Locate the cell with the specified text and output its (x, y) center coordinate. 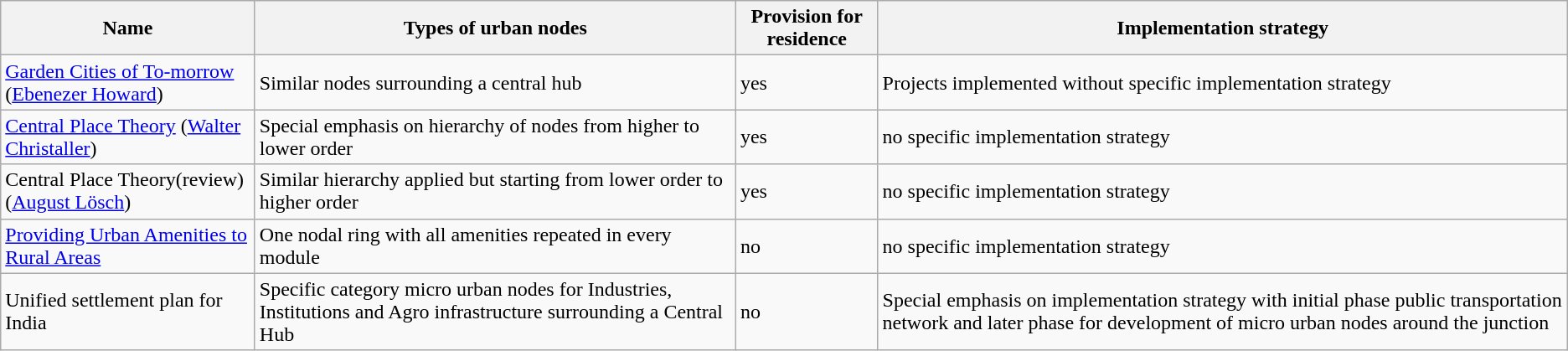
Similar hierarchy applied but starting from lower order to higher order (495, 191)
Similar nodes surrounding a central hub (495, 82)
Special emphasis on hierarchy of nodes from higher to lower order (495, 137)
Specific category micro urban nodes for Industries, Institutions and Agro infrastructure surrounding a Central Hub (495, 312)
Projects implemented without specific implementation strategy (1223, 82)
Garden Cities of To-morrow (Ebenezer Howard) (128, 82)
Central Place Theory (Walter Christaller) (128, 137)
One nodal ring with all amenities repeated in every module (495, 246)
Unified settlement plan for India (128, 312)
Types of urban nodes (495, 28)
Provision for residence (807, 28)
Name (128, 28)
Providing Urban Amenities to Rural Areas (128, 246)
Implementation strategy (1223, 28)
Central Place Theory(review) (August Lösch) (128, 191)
